Search for the cell housing the specified text and yield its [x, y] center coordinate. 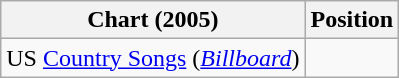
Chart (2005) [153, 20]
Position [352, 20]
US Country Songs (Billboard) [153, 58]
